Capture the cell that displays the provided text and extract its [x, y] central coordinate. 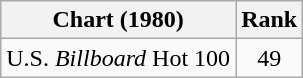
U.S. Billboard Hot 100 [118, 58]
Chart (1980) [118, 20]
Rank [270, 20]
49 [270, 58]
